Return (x, y) of the center of cell containing provided text 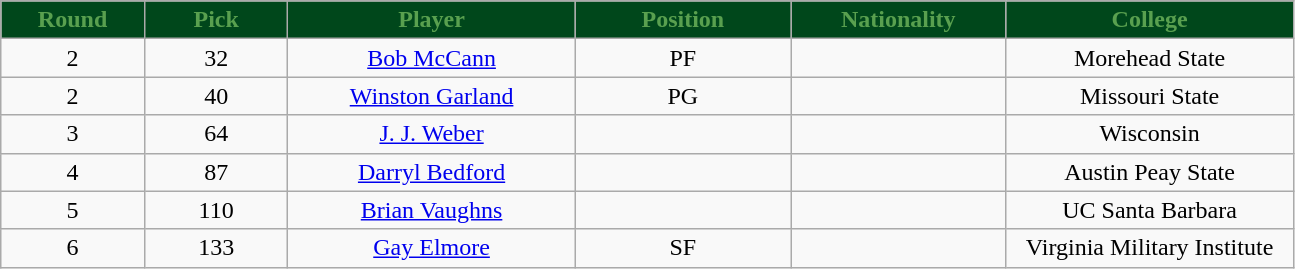
6 (73, 248)
133 (216, 248)
Position (682, 20)
UC Santa Barbara (1150, 210)
Austin Peay State (1150, 172)
4 (73, 172)
Missouri State (1150, 96)
3 (73, 134)
J. J. Weber (432, 134)
SF (682, 248)
Bob McCann (432, 58)
Winston Garland (432, 96)
64 (216, 134)
PG (682, 96)
College (1150, 20)
110 (216, 210)
Wisconsin (1150, 134)
Darryl Bedford (432, 172)
87 (216, 172)
Gay Elmore (432, 248)
Virginia Military Institute (1150, 248)
Brian Vaughns (432, 210)
Nationality (898, 20)
40 (216, 96)
Pick (216, 20)
5 (73, 210)
Round (73, 20)
Morehead State (1150, 58)
Player (432, 20)
32 (216, 58)
PF (682, 58)
